Identify which cell holds the provided text, then report its (X, Y) central coordinate. 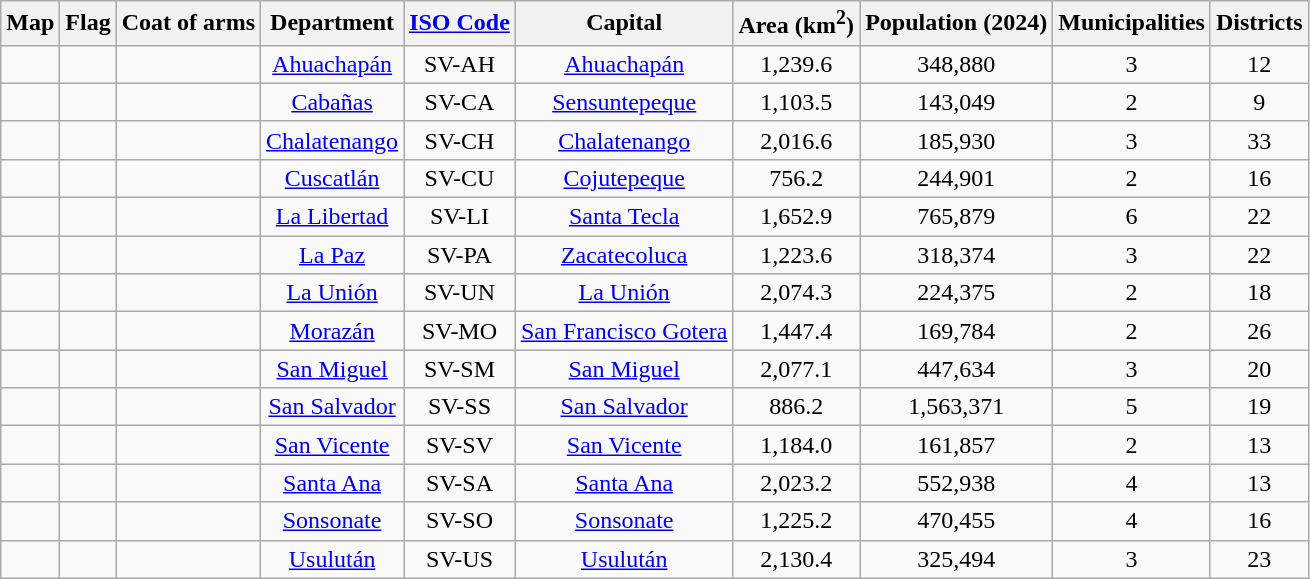
Department (332, 24)
Districts (1259, 24)
1,184.0 (796, 445)
Map (30, 24)
1,447.4 (796, 331)
1,103.5 (796, 102)
Flag (88, 24)
ISO Code (460, 24)
Municipalities (1132, 24)
SV-PA (460, 255)
756.2 (796, 178)
Coat of arms (188, 24)
Cabañas (332, 102)
Area (km2) (796, 24)
348,880 (956, 64)
18 (1259, 293)
26 (1259, 331)
470,455 (956, 521)
1,563,371 (956, 407)
SV-SA (460, 483)
19 (1259, 407)
765,879 (956, 217)
185,930 (956, 140)
6 (1132, 217)
1,223.6 (796, 255)
224,375 (956, 293)
Sensuntepeque (624, 102)
Morazán (332, 331)
SV-US (460, 559)
143,049 (956, 102)
2,023.2 (796, 483)
SV-LI (460, 217)
Santa Tecla (624, 217)
9 (1259, 102)
Zacatecoluca (624, 255)
1,652.9 (796, 217)
325,494 (956, 559)
Capital (624, 24)
23 (1259, 559)
2,074.3 (796, 293)
552,938 (956, 483)
SV-SO (460, 521)
12 (1259, 64)
San Francisco Gotera (624, 331)
2,077.1 (796, 369)
SV-SS (460, 407)
SV-SM (460, 369)
169,784 (956, 331)
La Paz (332, 255)
Population (2024) (956, 24)
33 (1259, 140)
1,239.6 (796, 64)
244,901 (956, 178)
20 (1259, 369)
La Libertad (332, 217)
2,130.4 (796, 559)
Cojutepeque (624, 178)
SV-CH (460, 140)
161,857 (956, 445)
2,016.6 (796, 140)
318,374 (956, 255)
SV-UN (460, 293)
Cuscatlán (332, 178)
447,634 (956, 369)
SV-CU (460, 178)
SV-AH (460, 64)
886.2 (796, 407)
1,225.2 (796, 521)
SV-MO (460, 331)
SV-CA (460, 102)
5 (1132, 407)
SV-SV (460, 445)
